Provide the (X, Y) coordinate of the cell's center where the given text is located.  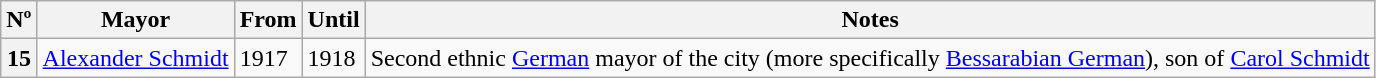
From (268, 20)
Notes (870, 20)
Alexander Schmidt (136, 58)
Nº (19, 20)
Until (334, 20)
Second ethnic German mayor of the city (more specifically Bessarabian German), son of Carol Schmidt (870, 58)
1917 (268, 58)
15 (19, 58)
Mayor (136, 20)
1918 (334, 58)
